Detect which cell encompasses the target text, then output its [X, Y] center coordinate. 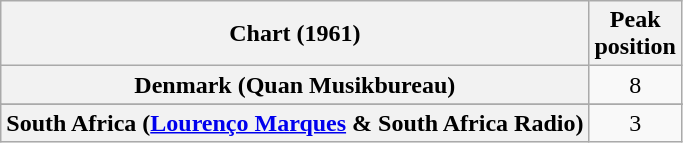
Chart (1961) [295, 34]
Denmark (Quan Musikbureau) [295, 85]
8 [635, 85]
South Africa (Lourenço Marques & South Africa Radio) [295, 123]
Peakposition [635, 34]
3 [635, 123]
